Capture the cell that displays the provided text and extract its (x, y) central coordinate. 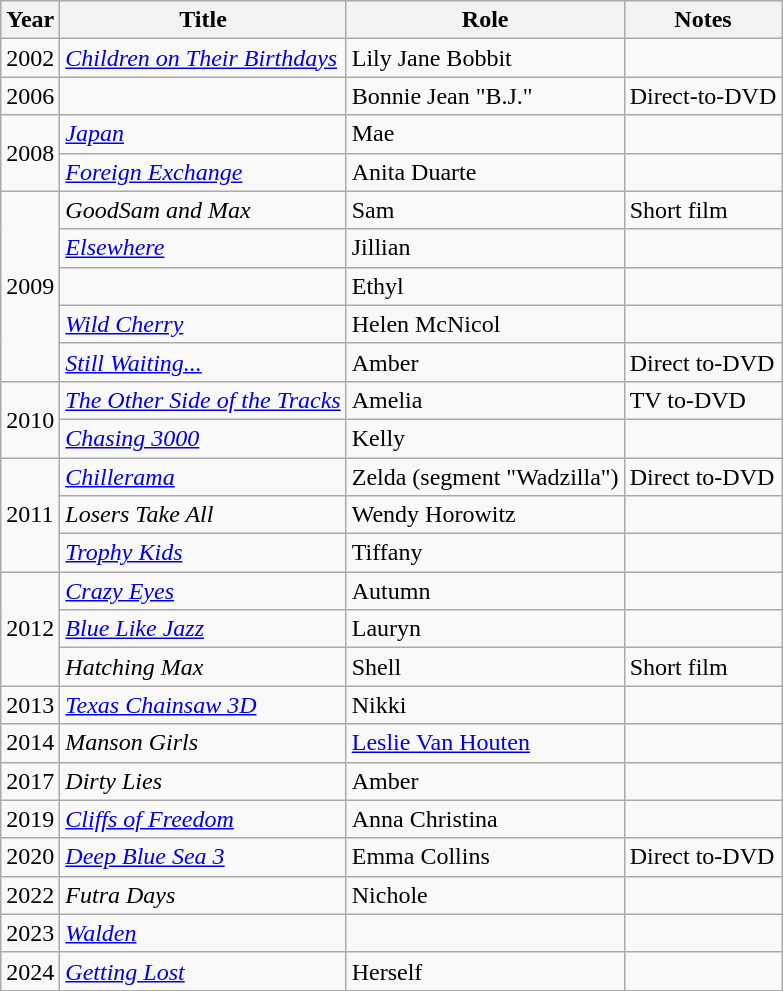
Elsewhere (203, 248)
Jillian (485, 248)
2013 (30, 705)
Amelia (485, 400)
Ethyl (485, 286)
Anna Christina (485, 819)
Zelda (segment "Wadzilla") (485, 477)
2019 (30, 819)
2022 (30, 895)
2011 (30, 515)
Nikki (485, 705)
2009 (30, 286)
Autumn (485, 591)
2008 (30, 153)
Anita Duarte (485, 172)
Texas Chainsaw 3D (203, 705)
Lily Jane Bobbit (485, 58)
Helen McNicol (485, 324)
Chasing 3000 (203, 438)
2017 (30, 781)
Wendy Horowitz (485, 515)
Kelly (485, 438)
Tiffany (485, 553)
Lauryn (485, 629)
2006 (30, 96)
TV to-DVD (703, 400)
Nichole (485, 895)
Shell (485, 667)
Year (30, 20)
GoodSam and Max (203, 210)
Dirty Lies (203, 781)
Title (203, 20)
2010 (30, 419)
Cliffs of Freedom (203, 819)
2002 (30, 58)
Children on Their Birthdays (203, 58)
Manson Girls (203, 743)
Blue Like Jazz (203, 629)
Chillerama (203, 477)
2020 (30, 857)
The Other Side of the Tracks (203, 400)
Emma Collins (485, 857)
Herself (485, 971)
Trophy Kids (203, 553)
Notes (703, 20)
Direct-to-DVD (703, 96)
Crazy Eyes (203, 591)
Still Waiting... (203, 362)
Getting Lost (203, 971)
2024 (30, 971)
Losers Take All (203, 515)
2012 (30, 629)
Bonnie Jean "B.J." (485, 96)
Walden (203, 933)
Futra Days (203, 895)
Role (485, 20)
Foreign Exchange (203, 172)
Japan (203, 134)
Wild Cherry (203, 324)
Mae (485, 134)
Sam (485, 210)
Leslie Van Houten (485, 743)
Deep Blue Sea 3 (203, 857)
2014 (30, 743)
Hatching Max (203, 667)
2023 (30, 933)
